Find where the given text appears and provide that cell's center as [X, Y] coordinate. 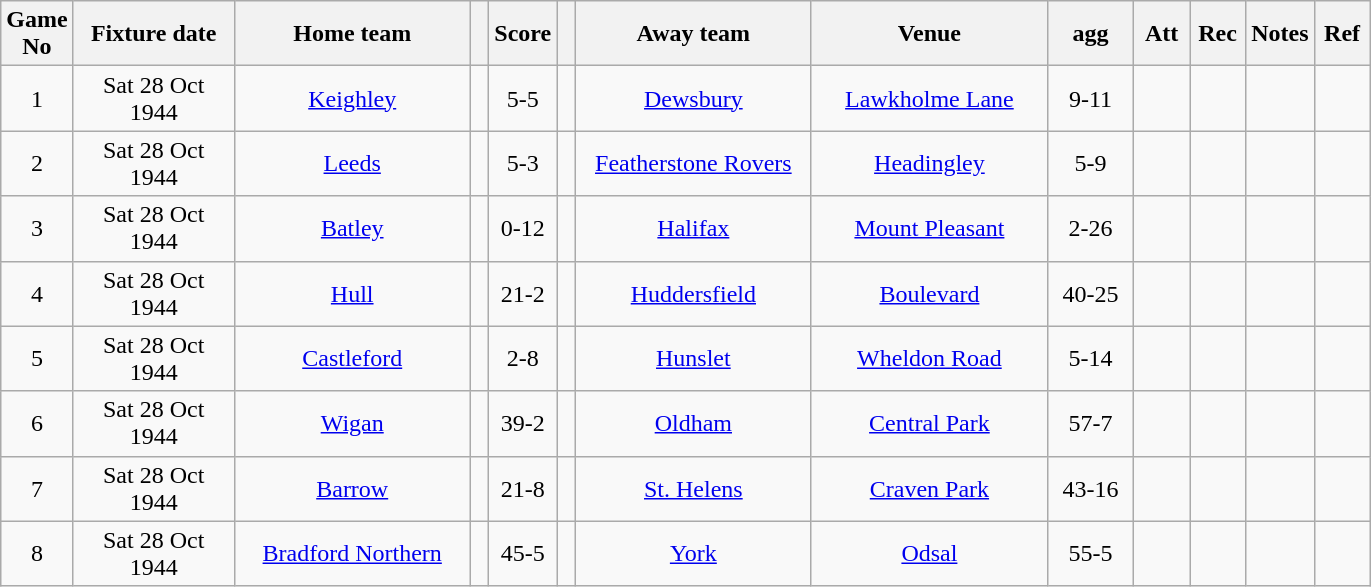
Huddersfield [693, 294]
57-7 [1090, 424]
40-25 [1090, 294]
2-26 [1090, 228]
Barrow [352, 488]
Featherstone Rovers [693, 164]
Lawkholme Lane [929, 98]
4 [37, 294]
Att [1162, 34]
Oldham [693, 424]
St. Helens [693, 488]
5-9 [1090, 164]
9-11 [1090, 98]
Boulevard [929, 294]
2 [37, 164]
agg [1090, 34]
Notes [1280, 34]
Keighley [352, 98]
39-2 [523, 424]
Wigan [352, 424]
Leeds [352, 164]
5-5 [523, 98]
Castleford [352, 358]
Batley [352, 228]
Game No [37, 34]
5-14 [1090, 358]
Headingley [929, 164]
43-16 [1090, 488]
Wheldon Road [929, 358]
Odsal [929, 554]
21-8 [523, 488]
3 [37, 228]
Score [523, 34]
Home team [352, 34]
Hull [352, 294]
Halifax [693, 228]
Venue [929, 34]
Rec [1218, 34]
Ref [1342, 34]
Craven Park [929, 488]
45-5 [523, 554]
Fixture date [154, 34]
Dewsbury [693, 98]
Bradford Northern [352, 554]
0-12 [523, 228]
21-2 [523, 294]
8 [37, 554]
7 [37, 488]
6 [37, 424]
1 [37, 98]
Central Park [929, 424]
2-8 [523, 358]
5 [37, 358]
Mount Pleasant [929, 228]
Hunslet [693, 358]
55-5 [1090, 554]
York [693, 554]
Away team [693, 34]
5-3 [523, 164]
